Extract the (X, Y) coordinate from the center of the cell holding the provided text.  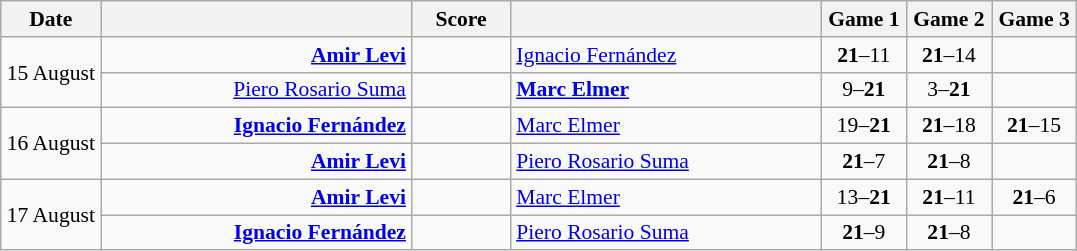
Game 2 (948, 19)
9–21 (864, 90)
Date (51, 19)
21–7 (864, 162)
21–15 (1034, 126)
21–9 (864, 233)
Game 1 (864, 19)
15 August (51, 72)
3–21 (948, 90)
13–21 (864, 197)
17 August (51, 214)
19–21 (864, 126)
Score (461, 19)
Game 3 (1034, 19)
21–18 (948, 126)
21–14 (948, 55)
21–6 (1034, 197)
16 August (51, 144)
